Determine the (X, Y) coordinate at the center of the cell enclosing the given text.  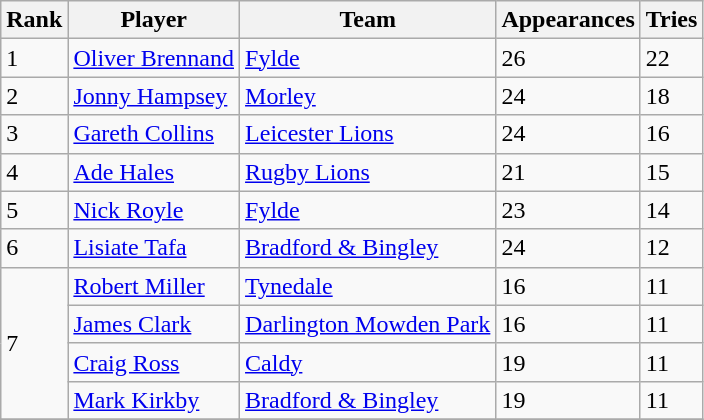
15 (672, 172)
Darlington Mowden Park (368, 324)
2 (34, 96)
1 (34, 58)
Morley (368, 96)
Craig Ross (154, 362)
Team (368, 20)
6 (34, 248)
Rugby Lions (368, 172)
Mark Kirkby (154, 400)
7 (34, 343)
14 (672, 210)
5 (34, 210)
James Clark (154, 324)
23 (568, 210)
Nick Royle (154, 210)
Robert Miller (154, 286)
18 (672, 96)
Rank (34, 20)
Gareth Collins (154, 134)
Oliver Brennand (154, 58)
Ade Hales (154, 172)
Tries (672, 20)
Lisiate Tafa (154, 248)
3 (34, 134)
Leicester Lions (368, 134)
Caldy (368, 362)
Tynedale (368, 286)
Jonny Hampsey (154, 96)
Appearances (568, 20)
26 (568, 58)
12 (672, 248)
22 (672, 58)
Player (154, 20)
21 (568, 172)
4 (34, 172)
